Return the (x, y) coordinate for the center point of the cell that contains the specified text.  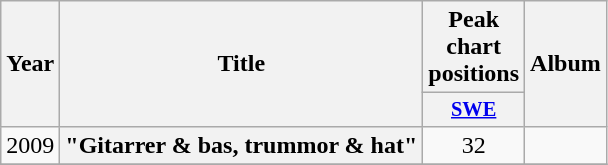
Year (30, 64)
Peak chart positions (474, 47)
"Gitarrer & bas, trummor & hat" (242, 145)
Album (566, 64)
32 (474, 145)
2009 (30, 145)
SWE (474, 110)
Title (242, 64)
